Return (X, Y) of the center of cell containing provided text 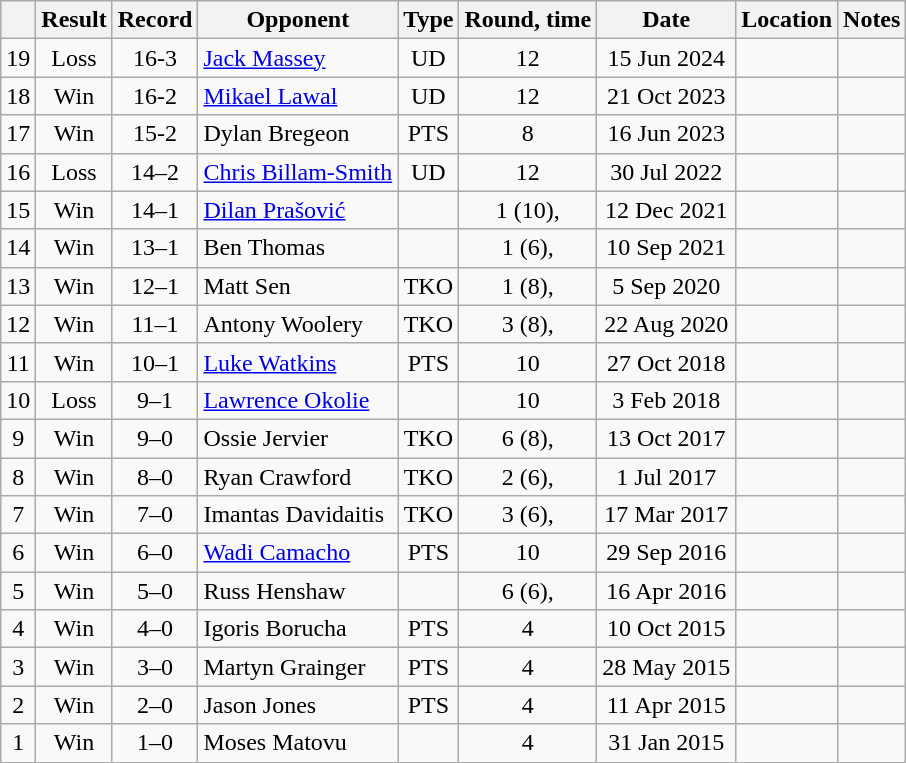
12–1 (155, 286)
Jason Jones (298, 705)
1 (10), (528, 210)
17 (18, 134)
1 (6), (528, 248)
8–0 (155, 477)
1 Jul 2017 (666, 477)
21 Oct 2023 (666, 96)
Record (155, 20)
14–2 (155, 172)
Date (666, 20)
Ossie Jervier (298, 438)
18 (18, 96)
Russ Henshaw (298, 591)
9–1 (155, 400)
14–1 (155, 210)
5 Sep 2020 (666, 286)
3–0 (155, 667)
5–0 (155, 591)
7 (18, 515)
13 Oct 2017 (666, 438)
Opponent (298, 20)
Type (428, 20)
Mikael Lawal (298, 96)
Igoris Borucha (298, 629)
Jack Massey (298, 58)
6 (18, 553)
Lawrence Okolie (298, 400)
11–1 (155, 324)
16 Jun 2023 (666, 134)
3 (6), (528, 515)
2 (6), (528, 477)
6–0 (155, 553)
15 (18, 210)
15 Jun 2024 (666, 58)
Location (787, 20)
16 Apr 2016 (666, 591)
7–0 (155, 515)
2 (18, 705)
22 Aug 2020 (666, 324)
27 Oct 2018 (666, 362)
9–0 (155, 438)
3 Feb 2018 (666, 400)
Ben Thomas (298, 248)
Martyn Grainger (298, 667)
31 Jan 2015 (666, 743)
Imantas Davidaitis (298, 515)
17 Mar 2017 (666, 515)
14 (18, 248)
2–0 (155, 705)
3 (18, 667)
Luke Watkins (298, 362)
6 (8), (528, 438)
13–1 (155, 248)
1–0 (155, 743)
9 (18, 438)
Moses Matovu (298, 743)
1 (18, 743)
Wadi Camacho (298, 553)
Matt Sen (298, 286)
13 (18, 286)
19 (18, 58)
15-2 (155, 134)
30 Jul 2022 (666, 172)
10 Oct 2015 (666, 629)
10–1 (155, 362)
3 (8), (528, 324)
11 (18, 362)
Dylan Bregeon (298, 134)
16-2 (155, 96)
Dilan Prašović (298, 210)
Chris Billam-Smith (298, 172)
29 Sep 2016 (666, 553)
28 May 2015 (666, 667)
Result (74, 20)
5 (18, 591)
12 Dec 2021 (666, 210)
Ryan Crawford (298, 477)
Notes (872, 20)
16 (18, 172)
11 Apr 2015 (666, 705)
1 (8), (528, 286)
6 (6), (528, 591)
Antony Woolery (298, 324)
Round, time (528, 20)
16-3 (155, 58)
4–0 (155, 629)
10 Sep 2021 (666, 248)
